Provide the [x, y] coordinate of the cell's center where the given text is located.  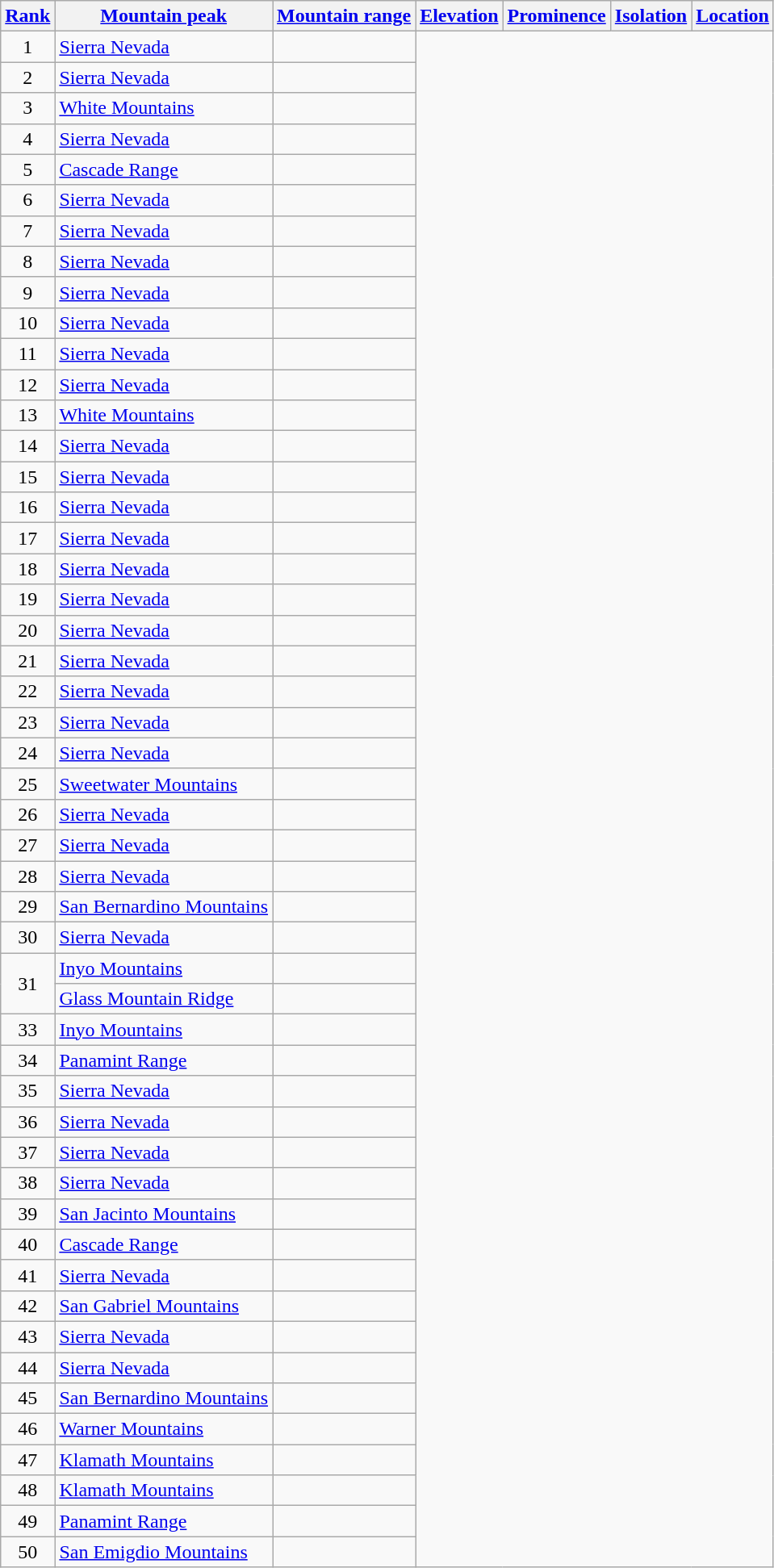
31 [27, 984]
39 [27, 1214]
Location [733, 16]
Warner Mountains [164, 1429]
35 [27, 1091]
Glass Mountain Ridge [164, 999]
38 [27, 1183]
8 [27, 261]
13 [27, 416]
San Emigdio Mountains [164, 1552]
San Gabriel Mountains [164, 1306]
33 [27, 1030]
12 [27, 385]
Sweetwater Mountains [164, 784]
Mountain peak [164, 16]
23 [27, 722]
27 [27, 845]
46 [27, 1429]
41 [27, 1275]
42 [27, 1306]
30 [27, 938]
20 [27, 630]
5 [27, 169]
Mountain range [344, 16]
25 [27, 784]
17 [27, 538]
2 [27, 77]
19 [27, 600]
44 [27, 1368]
21 [27, 661]
4 [27, 139]
40 [27, 1244]
16 [27, 508]
Rank [27, 16]
37 [27, 1152]
9 [27, 292]
22 [27, 692]
24 [27, 753]
50 [27, 1552]
36 [27, 1122]
49 [27, 1521]
29 [27, 907]
Isolation [651, 16]
15 [27, 477]
45 [27, 1399]
28 [27, 876]
11 [27, 353]
47 [27, 1460]
San Jacinto Mountains [164, 1214]
43 [27, 1336]
3 [27, 108]
26 [27, 814]
14 [27, 446]
Elevation [459, 16]
34 [27, 1060]
10 [27, 323]
1 [27, 47]
48 [27, 1491]
7 [27, 231]
Prominence [557, 16]
6 [27, 200]
18 [27, 569]
